Extract the [x, y] coordinate from the center of the cell holding the provided text.  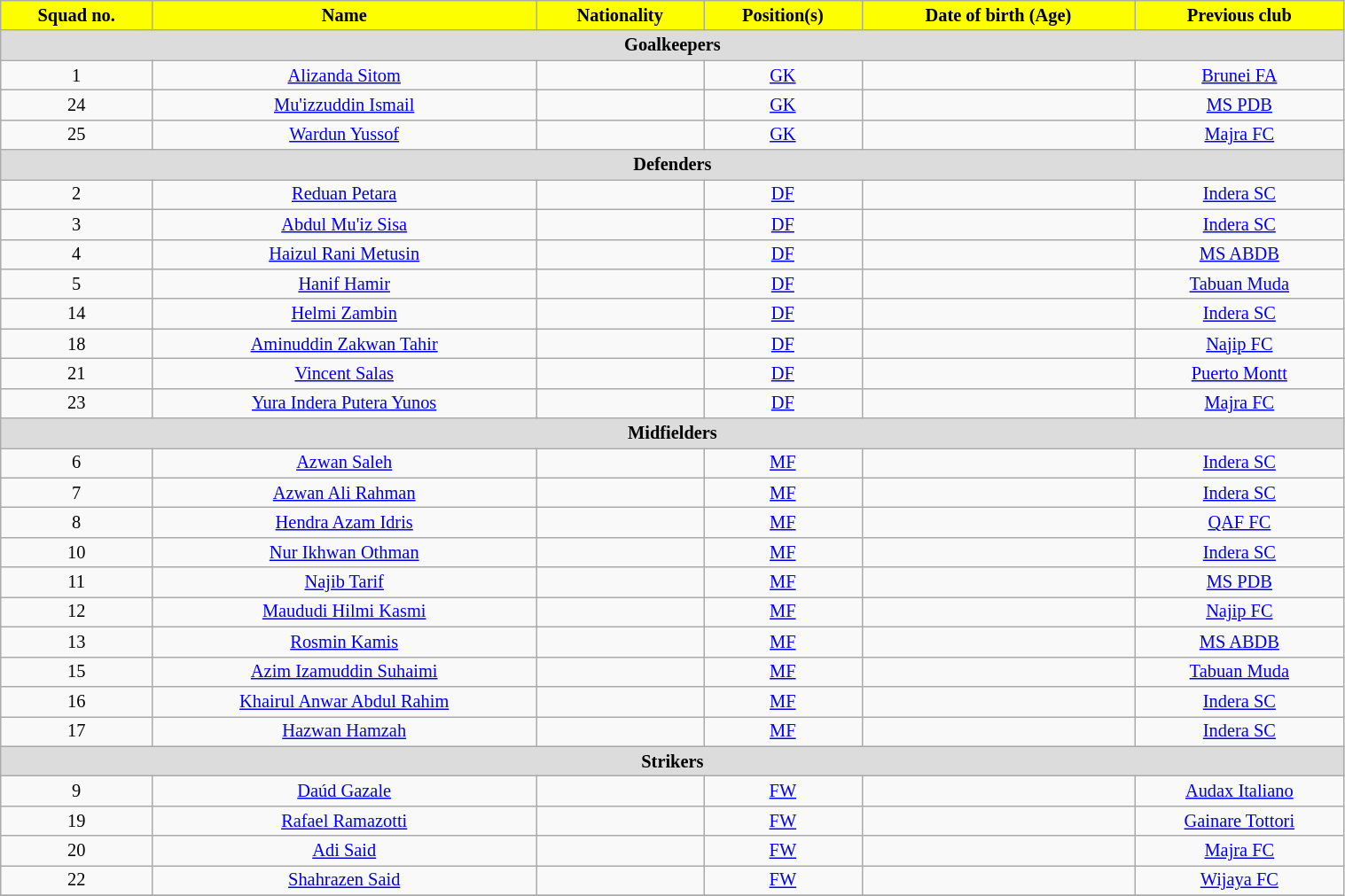
9 [76, 791]
Abdul Mu'iz Sisa [344, 224]
Gainare Tottori [1239, 821]
13 [76, 642]
Daúd Gazale [344, 791]
5 [76, 284]
Shahrazen Said [344, 880]
2 [76, 194]
15 [76, 672]
Audax Italiano [1239, 791]
Squad no. [76, 15]
Defenders [672, 165]
Position(s) [784, 15]
3 [76, 224]
Azwan Saleh [344, 463]
4 [76, 254]
Midfielders [672, 433]
21 [76, 373]
Vincent Salas [344, 373]
Helmi Zambin [344, 314]
Wardun Yussof [344, 135]
24 [76, 105]
Date of birth (Age) [998, 15]
17 [76, 731]
14 [76, 314]
Adi Said [344, 851]
Khairul Anwar Abdul Rahim [344, 701]
Hanif Hamir [344, 284]
16 [76, 701]
Azwan Ali Rahman [344, 493]
Azim Izamuddin Suhaimi [344, 672]
Hendra Azam Idris [344, 522]
Hazwan Hamzah [344, 731]
Strikers [672, 761]
7 [76, 493]
QAF FC [1239, 522]
Nationality [621, 15]
Mu'izzuddin Ismail [344, 105]
Yura Indera Putera Yunos [344, 403]
19 [76, 821]
Puerto Montt [1239, 373]
Rafael Ramazotti [344, 821]
Wijaya FC [1239, 880]
22 [76, 880]
1 [76, 75]
11 [76, 582]
Brunei FA [1239, 75]
10 [76, 552]
Goalkeepers [672, 45]
8 [76, 522]
Alizanda Sitom [344, 75]
18 [76, 344]
Reduan Petara [344, 194]
Haizul Rani Metusin [344, 254]
Najib Tarif [344, 582]
Nur Ikhwan Othman [344, 552]
Rosmin Kamis [344, 642]
12 [76, 612]
6 [76, 463]
20 [76, 851]
Previous club [1239, 15]
Maududi Hilmi Kasmi [344, 612]
23 [76, 403]
Name [344, 15]
Aminuddin Zakwan Tahir [344, 344]
25 [76, 135]
